Extract the (x, y) coordinate from the center of the cell holding the provided text.  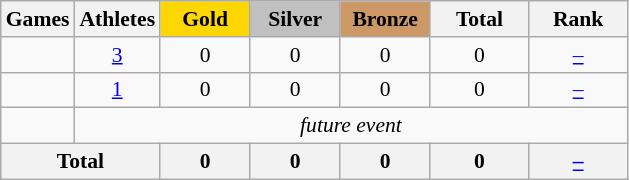
3 (117, 55)
future event (350, 126)
Gold (205, 19)
Silver (295, 19)
Games (38, 19)
Athletes (117, 19)
Rank (578, 19)
Bronze (385, 19)
1 (117, 90)
